For the text-containing cell, return its midpoint in [x, y] coordinate format. 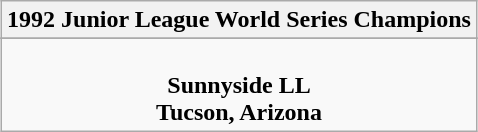
Sunnyside LLTucson, Arizona [240, 85]
1992 Junior League World Series Champions [240, 20]
